Output the [X, Y] coordinate of the center of the cell containing the given text.  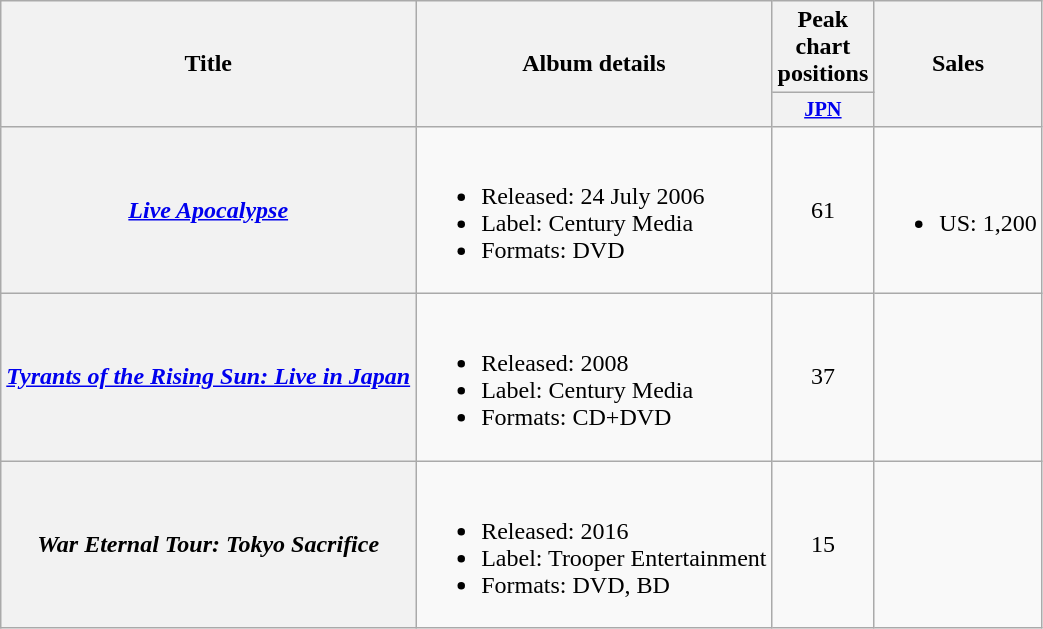
US: 1,200 [958, 210]
Released: 24 July 2006Label: Century MediaFormats: DVD [594, 210]
37 [823, 378]
Album details [594, 64]
Live Apocalypse [208, 210]
Title [208, 64]
Released: 2008Label: Century MediaFormats: CD+DVD [594, 378]
Sales [958, 64]
JPN [823, 110]
Tyrants of the Rising Sun: Live in Japan [208, 378]
War Eternal Tour: Tokyo Sacrifice [208, 544]
Released: 2016Label: Trooper EntertainmentFormats: DVD, BD [594, 544]
15 [823, 544]
Peak chart positions [823, 47]
61 [823, 210]
